Search for the cell housing the specified text and yield its (X, Y) center coordinate. 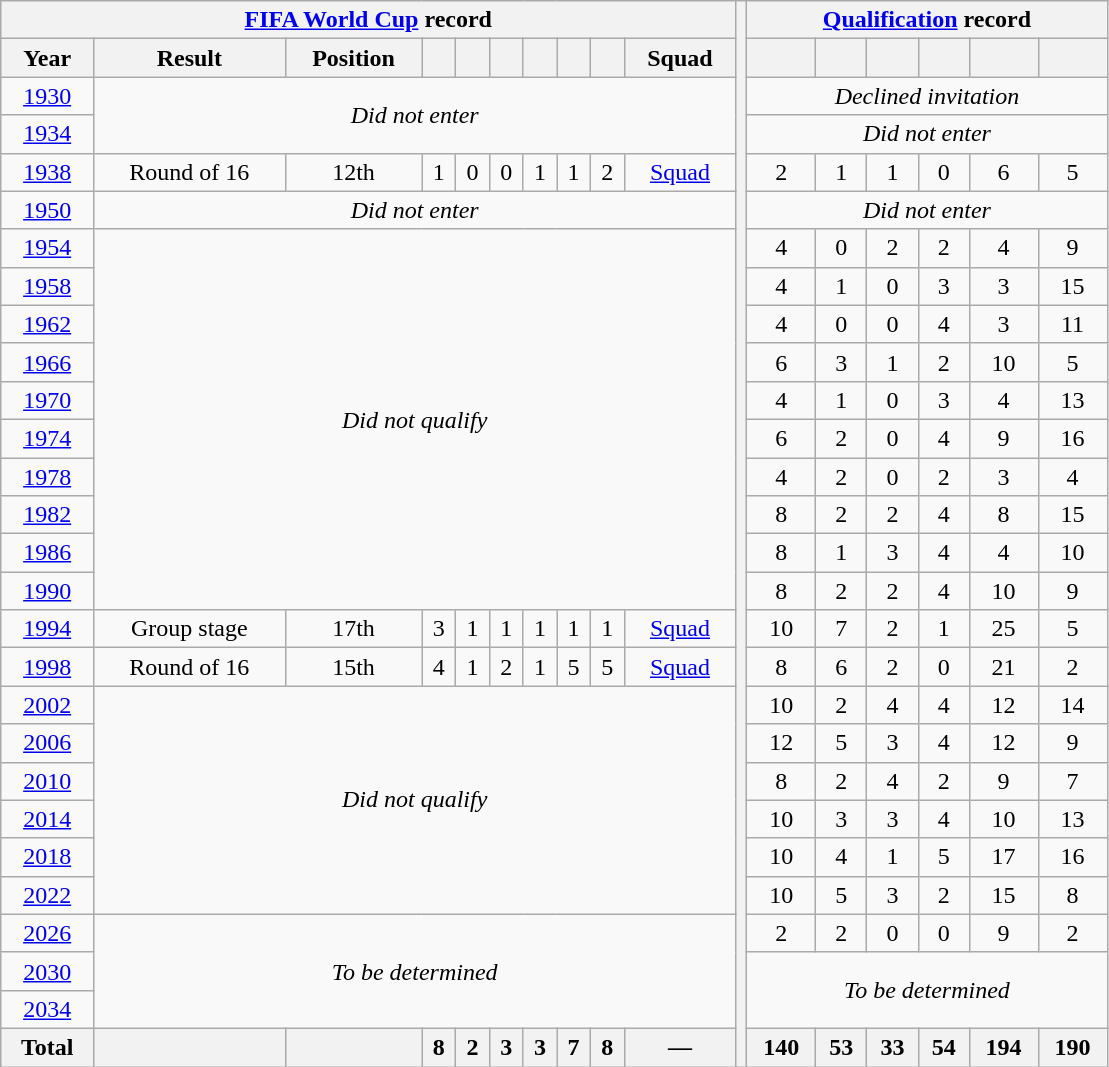
2018 (48, 857)
21 (1004, 667)
2034 (48, 1009)
190 (1072, 1047)
1954 (48, 248)
11 (1072, 324)
2006 (48, 743)
1994 (48, 629)
FIFA World Cup record (368, 20)
140 (782, 1047)
17 (1004, 857)
Declined invitation (927, 96)
1974 (48, 438)
1930 (48, 96)
1990 (48, 591)
Group stage (190, 629)
14 (1072, 705)
25 (1004, 629)
1998 (48, 667)
2014 (48, 819)
1938 (48, 172)
Year (48, 58)
12th (354, 172)
53 (842, 1047)
Total (48, 1047)
1966 (48, 362)
Position (354, 58)
2022 (48, 895)
54 (944, 1047)
Result (190, 58)
1970 (48, 400)
1982 (48, 515)
1950 (48, 210)
2026 (48, 933)
2010 (48, 781)
194 (1004, 1047)
1986 (48, 553)
1962 (48, 324)
— (680, 1047)
33 (892, 1047)
17th (354, 629)
1934 (48, 134)
15th (354, 667)
1958 (48, 286)
1978 (48, 477)
2002 (48, 705)
2030 (48, 971)
Qualification record (927, 20)
